Pinpoint the cell where the given text exists, returning its [x, y] midpoint coordinate. 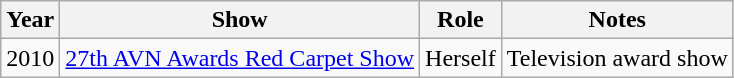
Television award show [617, 58]
Notes [617, 20]
Year [30, 20]
Role [461, 20]
2010 [30, 58]
Show [240, 20]
27th AVN Awards Red Carpet Show [240, 58]
Herself [461, 58]
